Output the (x, y) coordinate of the center of the cell containing the given text.  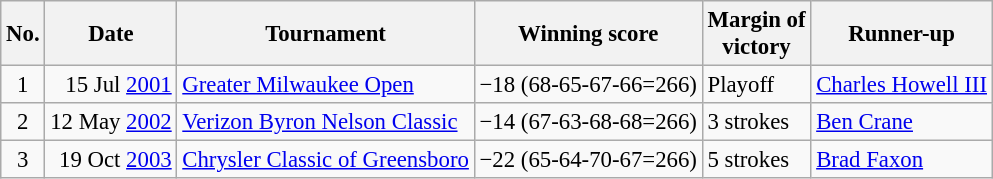
Margin ofvictory (756, 34)
Chrysler Classic of Greensboro (326, 160)
Ben Crane (902, 122)
Tournament (326, 34)
Brad Faxon (902, 160)
12 May 2002 (111, 122)
−18 (68-65-67-66=266) (588, 85)
3 (23, 160)
Charles Howell III (902, 85)
Runner-up (902, 34)
−22 (65-64-70-67=266) (588, 160)
No. (23, 34)
Verizon Byron Nelson Classic (326, 122)
5 strokes (756, 160)
1 (23, 85)
Greater Milwaukee Open (326, 85)
2 (23, 122)
15 Jul 2001 (111, 85)
3 strokes (756, 122)
Date (111, 34)
19 Oct 2003 (111, 160)
Winning score (588, 34)
Playoff (756, 85)
−14 (67-63-68-68=266) (588, 122)
